Return (X, Y) of the center of cell containing provided text 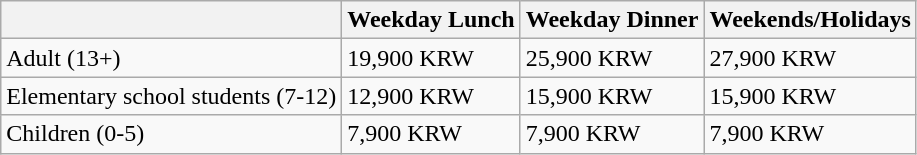
Weekday Dinner (612, 20)
Elementary school students (7-12) (172, 96)
Weekends/Holidays (810, 20)
19,900 KRW (431, 58)
25,900 KRW (612, 58)
Weekday Lunch (431, 20)
27,900 KRW (810, 58)
12,900 KRW (431, 96)
Adult (13+) (172, 58)
Children (0-5) (172, 134)
